From the cell containing the given text, extract its center point as [x, y] coordinate. 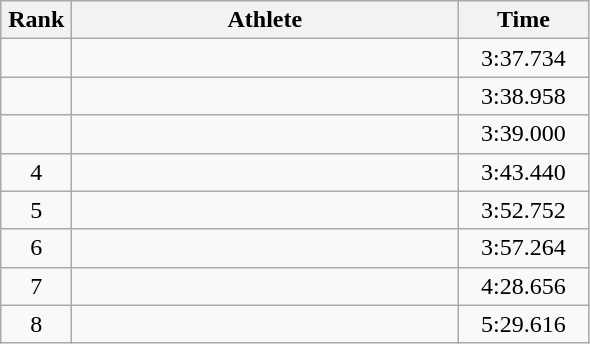
5 [36, 210]
3:57.264 [524, 248]
5:29.616 [524, 324]
8 [36, 324]
Rank [36, 20]
3:38.958 [524, 96]
3:37.734 [524, 58]
3:43.440 [524, 172]
4:28.656 [524, 286]
3:52.752 [524, 210]
Athlete [265, 20]
6 [36, 248]
7 [36, 286]
3:39.000 [524, 134]
Time [524, 20]
4 [36, 172]
